Find where the given text appears and provide that cell's center as (X, Y) coordinate. 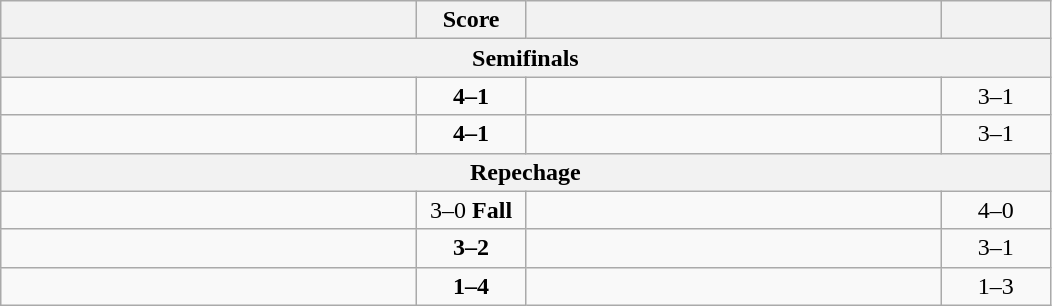
Score (472, 20)
3–2 (472, 248)
Semifinals (526, 58)
3–0 Fall (472, 210)
1–4 (472, 286)
Repechage (526, 172)
4–0 (996, 210)
1–3 (996, 286)
